From the cell containing the given text, extract its center point as [X, Y] coordinate. 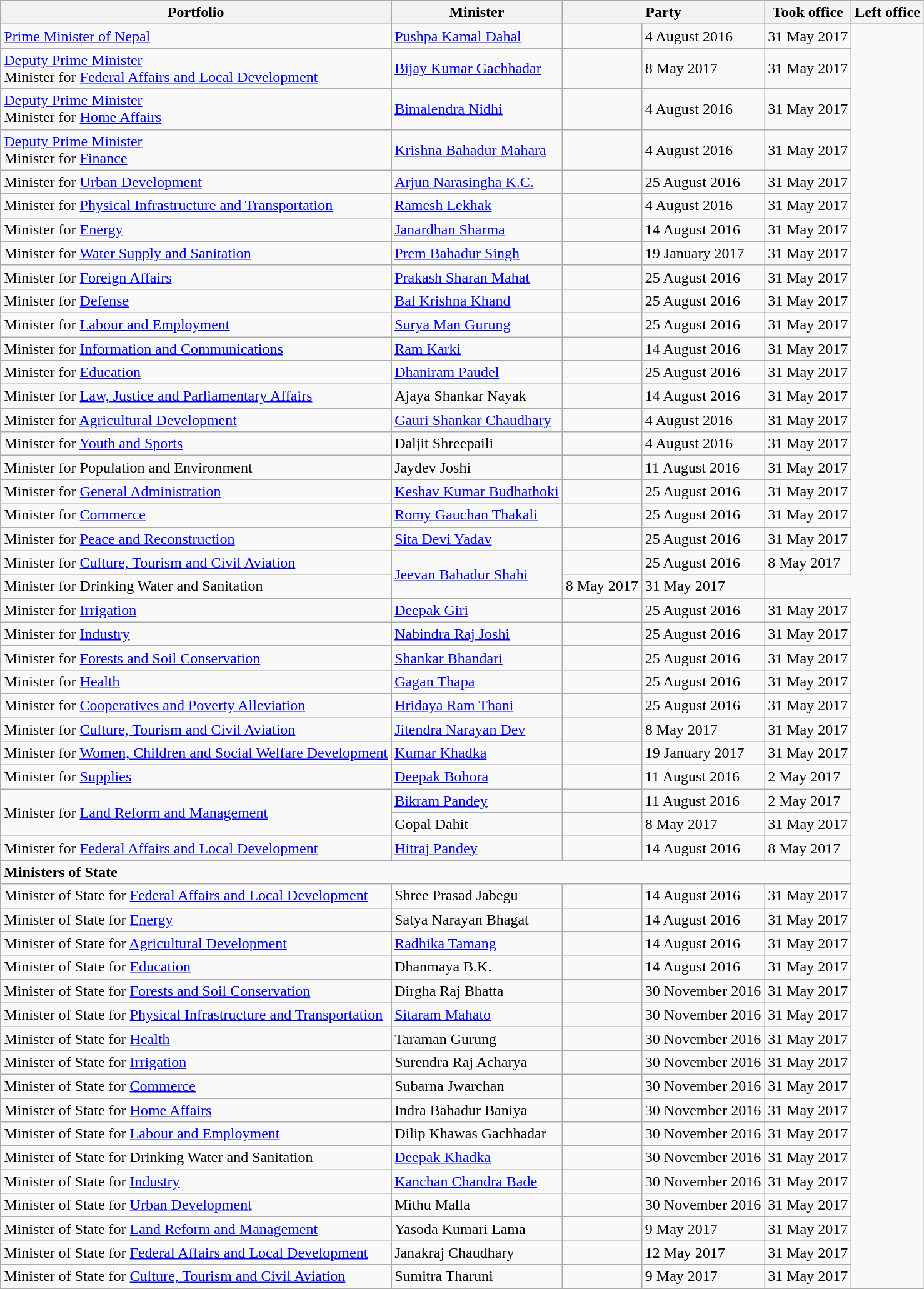
Minister of State for Culture, Tourism and Civil Aviation [196, 1276]
Surendra Raj Acharya [477, 1062]
Left office [888, 13]
Minister for Law, Justice and Parliamentary Affairs [196, 396]
Gagan Thapa [477, 681]
Minister for Peace and Reconstruction [196, 539]
Minister for Water Supply and Sanitation [196, 253]
Prime Minister of Nepal [196, 36]
Deepak Bohora [477, 777]
Minister of State for Land Reform and Management [196, 1229]
Dirgha Raj Bhatta [477, 991]
Minister of State for Commerce [196, 1086]
Radhika Tamang [477, 943]
Minister of State for Drinking Water and Sanitation [196, 1158]
Minister of State for Energy [196, 920]
Mithu Malla [477, 1205]
Minister of State for Education [196, 967]
Minister for Forests and Soil Conservation [196, 658]
Satya Narayan Bhagat [477, 920]
Minister for Agricultural Development [196, 420]
Kanchan Chandra Bade [477, 1181]
Deputy Prime MinisterMinister for Federal Affairs and Local Development [196, 69]
Sumitra Tharuni [477, 1276]
Daljit Shreepaili [477, 444]
Ministers of State [426, 872]
Minister for Drinking Water and Sanitation [196, 586]
Minister for Energy [196, 229]
Nabindra Raj Joshi [477, 634]
Minister for Irrigation [196, 610]
Minister for Cooperatives and Poverty Alleviation [196, 705]
Hridaya Ram Thani [477, 705]
Minister for Labour and Employment [196, 324]
Minister of State for Forests and Soil Conservation [196, 991]
Minister [477, 13]
Took office [808, 13]
Minister for Urban Development [196, 182]
Gauri Shankar Chaudhary [477, 420]
Bijay Kumar Gachhadar [477, 69]
Minister for Education [196, 373]
Dilip Khawas Gachhadar [477, 1134]
Minister for Supplies [196, 777]
Minister for Information and Communications [196, 348]
Minister for Foreign Affairs [196, 277]
Romy Gauchan Thakali [477, 515]
Deputy Prime MinisterMinister for Finance [196, 150]
Shankar Bhandari [477, 658]
Ramesh Lekhak [477, 206]
Sita Devi Yadav [477, 539]
Yasoda Kumari Lama [477, 1229]
Indra Bahadur Baniya [477, 1110]
Hitraj Pandey [477, 848]
Portfolio [196, 13]
Minister for Population and Environment [196, 468]
Kumar Khadka [477, 753]
Sitaram Mahato [477, 1015]
Jeevan Bahadur Shahi [477, 574]
Minister for Industry [196, 634]
Deepak Khadka [477, 1158]
Keshav Kumar Budhathoki [477, 491]
Minister for Youth and Sports [196, 444]
Minister of State for Home Affairs [196, 1110]
Minister of State for Irrigation [196, 1062]
Arjun Narasingha K.C. [477, 182]
Dhanmaya B.K. [477, 967]
Ram Karki [477, 348]
Bal Krishna Khand [477, 301]
Party [663, 13]
Prakash Sharan Mahat [477, 277]
Minister of State for Labour and Employment [196, 1134]
Minister for Health [196, 681]
12 May 2017 [703, 1253]
Janardhan Sharma [477, 229]
Minister for Federal Affairs and Local Development [196, 848]
Minister for Commerce [196, 515]
Minister of State for Physical Infrastructure and Transportation [196, 1015]
Gopal Dahit [477, 825]
Minister of State for Agricultural Development [196, 943]
Taraman Gurung [477, 1038]
Jitendra Narayan Dev [477, 730]
Minister of State for Industry [196, 1181]
Bimalendra Nidhi [477, 109]
Janakraj Chaudhary [477, 1253]
Surya Man Gurung [477, 324]
Bikram Pandey [477, 801]
Minister for Land Reform and Management [196, 813]
Krishna Bahadur Mahara [477, 150]
Prem Bahadur Singh [477, 253]
Minister for Physical Infrastructure and Transportation [196, 206]
Dhaniram Paudel [477, 373]
Jaydev Joshi [477, 468]
Deputy Prime MinisterMinister for Home Affairs [196, 109]
Minister of State for Urban Development [196, 1205]
Minister of State for Health [196, 1038]
Minister for General Administration [196, 491]
Minister for Women, Children and Social Welfare Development [196, 753]
Shree Prasad Jabegu [477, 896]
Ajaya Shankar Nayak [477, 396]
Minister for Defense [196, 301]
Subarna Jwarchan [477, 1086]
Deepak Giri [477, 610]
Pushpa Kamal Dahal [477, 36]
